From the cell containing the given text, extract its center point as [x, y] coordinate. 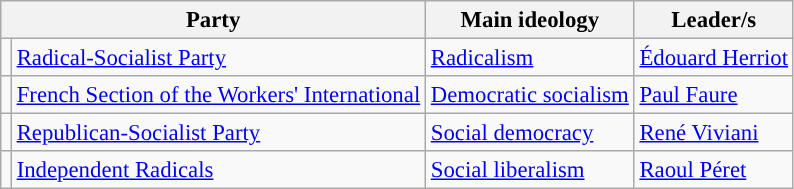
René Viviani [714, 133]
Édouard Herriot [714, 58]
Social liberalism [530, 170]
Paul Faure [714, 95]
Raoul Péret [714, 170]
Republican-Socialist Party [218, 133]
Main ideology [530, 20]
Radical-Socialist Party [218, 58]
Social democracy [530, 133]
Radicalism [530, 58]
French Section of the Workers' International [218, 95]
Party [214, 20]
Independent Radicals [218, 170]
Leader/s [714, 20]
Democratic socialism [530, 95]
